Output the [X, Y] coordinate of the center of the cell containing the given text.  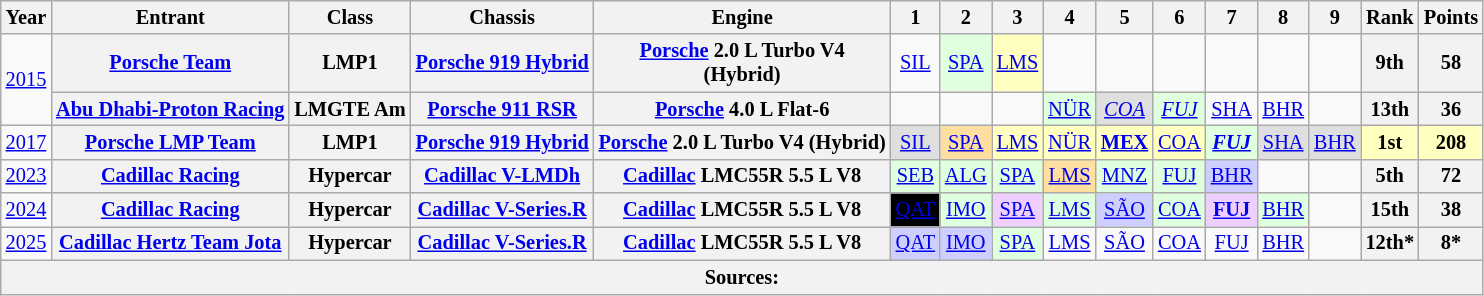
Points [1451, 17]
1st [1390, 142]
5 [1124, 17]
Engine [742, 17]
2025 [26, 243]
Rank [1390, 17]
Sources: [742, 277]
38 [1451, 210]
6 [1180, 17]
13th [1390, 109]
Porsche Team [170, 63]
ALG [966, 176]
2015 [26, 80]
Cadillac Hertz Team Jota [170, 243]
8 [1283, 17]
Porsche 2.0 L Turbo V4(Hybrid) [742, 63]
9 [1335, 17]
Class [350, 17]
1 [916, 17]
Cadillac V-LMDh [502, 176]
4 [1070, 17]
Year [26, 17]
9th [1390, 63]
Abu Dhabi-Proton Racing [170, 109]
3 [1018, 17]
MNZ [1124, 176]
Porsche 2.0 L Turbo V4 (Hybrid) [742, 142]
2024 [26, 210]
8* [1451, 243]
MEX [1124, 142]
7 [1232, 17]
72 [1451, 176]
2017 [26, 142]
15th [1390, 210]
208 [1451, 142]
2023 [26, 176]
Porsche 4.0 L Flat-6 [742, 109]
Porsche 911 RSR [502, 109]
2 [966, 17]
5th [1390, 176]
36 [1451, 109]
SEB [916, 176]
58 [1451, 63]
12th* [1390, 243]
Entrant [170, 17]
Porsche LMP Team [170, 142]
Chassis [502, 17]
LMGTE Am [350, 109]
